Determine the (X, Y) coordinate at the center of the cell enclosing the given text.  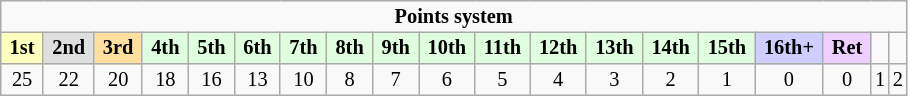
3rd (118, 48)
Points system (454, 17)
13 (257, 80)
8 (350, 80)
4th (165, 48)
10 (303, 80)
25 (22, 80)
5 (502, 80)
5th (211, 48)
8th (350, 48)
6th (257, 48)
4 (558, 80)
10th (447, 48)
9th (396, 48)
16 (211, 80)
Ret (847, 48)
6 (447, 80)
20 (118, 80)
2nd (68, 48)
14th (671, 48)
16th+ (789, 48)
15th (727, 48)
3 (614, 80)
18 (165, 80)
7 (396, 80)
11th (502, 48)
1st (22, 48)
7th (303, 48)
12th (558, 48)
13th (614, 48)
22 (68, 80)
